Pinpoint the cell where the given text exists, returning its [X, Y] midpoint coordinate. 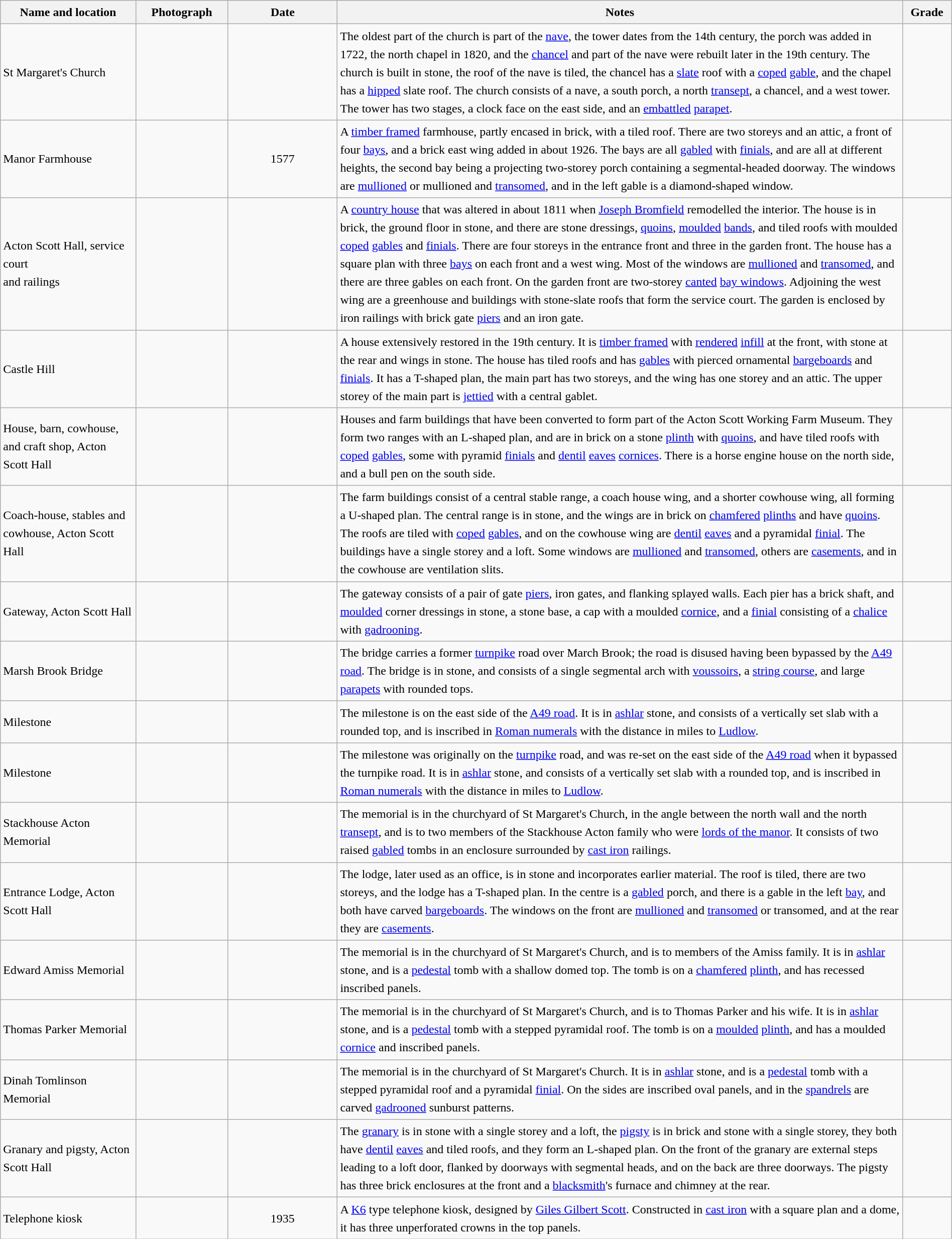
Grade [927, 12]
Thomas Parker Memorial [68, 1030]
Photograph [182, 12]
Manor Farmhouse [68, 159]
Notes [620, 12]
Coach-house, stables and cowhouse, Acton Scott Hall [68, 533]
Granary and pigsty, Acton Scott Hall [68, 1159]
Telephone kiosk [68, 1218]
House, barn, cowhouse, and craft shop, Acton Scott Hall [68, 447]
Date [283, 12]
Castle Hill [68, 368]
Acton Scott Hall, service courtand railings [68, 264]
1577 [283, 159]
Entrance Lodge, Acton Scott Hall [68, 902]
Edward Amiss Memorial [68, 970]
Dinah Tomlinson Memorial [68, 1089]
1935 [283, 1218]
Marsh Brook Bridge [68, 671]
Stackhouse Acton Memorial [68, 832]
St Margaret's Church [68, 72]
Name and location [68, 12]
Gateway, Acton Scott Hall [68, 611]
